Output the [x, y] coordinate of the center of the cell containing the given text.  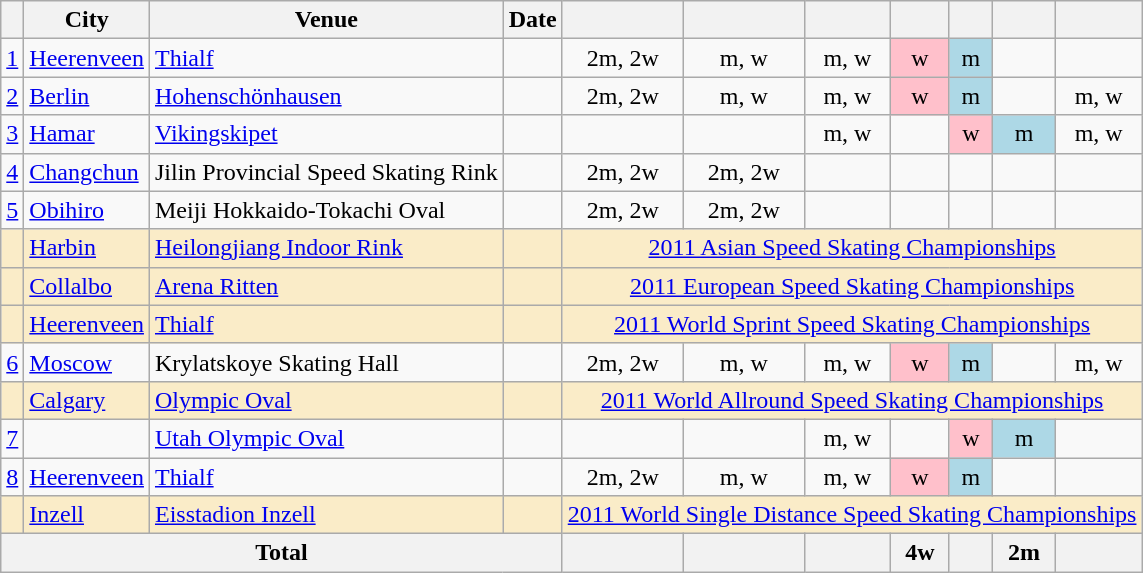
Harbin [87, 248]
2011 World Single Distance Speed Skating Championships [852, 515]
Hohenschönhausen [326, 96]
Calgary [87, 400]
Arena Ritten [326, 286]
2011 World Allround Speed Skating Championships [852, 400]
2 [12, 96]
Vikingskipet [326, 134]
Eisstadion Inzell [326, 515]
Obihiro [87, 210]
Meiji Hokkaido-Tokachi Oval [326, 210]
Utah Olympic Oval [326, 438]
Moscow [87, 362]
6 [12, 362]
Collalbo [87, 286]
7 [12, 438]
Olympic Oval [326, 400]
Hamar [87, 134]
2011 World Sprint Speed Skating Championships [852, 324]
Heilongjiang Indoor Rink [326, 248]
Date [532, 20]
Total [282, 553]
5 [12, 210]
Berlin [87, 96]
Venue [326, 20]
Krylatskoye Skating Hall [326, 362]
8 [12, 477]
4 [12, 172]
2011 Asian Speed Skating Championships [852, 248]
2m [1024, 553]
3 [12, 134]
2011 European Speed Skating Championships [852, 286]
Jilin Provincial Speed Skating Rink [326, 172]
1 [12, 58]
City [87, 20]
4w [920, 553]
Changchun [87, 172]
Inzell [87, 515]
